Locate the cell with the specified text and output its (x, y) center coordinate. 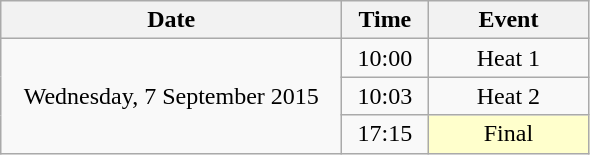
Heat 1 (508, 58)
Final (508, 134)
Date (172, 20)
Event (508, 20)
Time (385, 20)
10:03 (385, 96)
10:00 (385, 58)
Heat 2 (508, 96)
Wednesday, 7 September 2015 (172, 96)
17:15 (385, 134)
